Provide the [X, Y] coordinate of the cell's center where the given text is located.  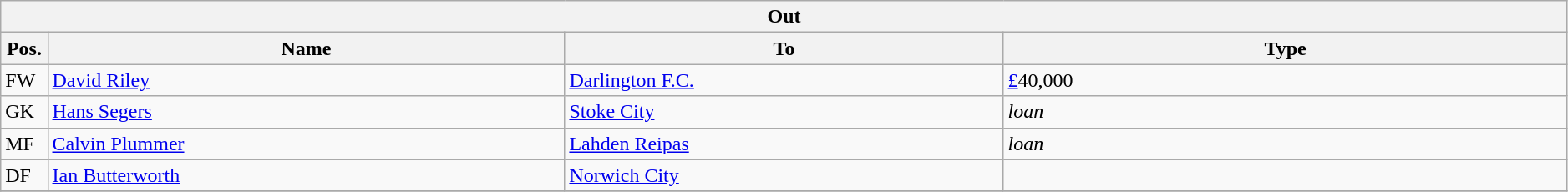
Out [784, 17]
Calvin Plummer [306, 144]
Stoke City [784, 112]
Hans Segers [306, 112]
Name [306, 48]
To [784, 48]
Type [1285, 48]
Lahden Reipas [784, 144]
Ian Butterworth [306, 175]
GK [24, 112]
DF [24, 175]
David Riley [306, 80]
MF [24, 144]
Norwich City [784, 175]
Darlington F.C. [784, 80]
Pos. [24, 48]
FW [24, 80]
£40,000 [1285, 80]
